Find where the given text appears and provide that cell's center as [x, y] coordinate. 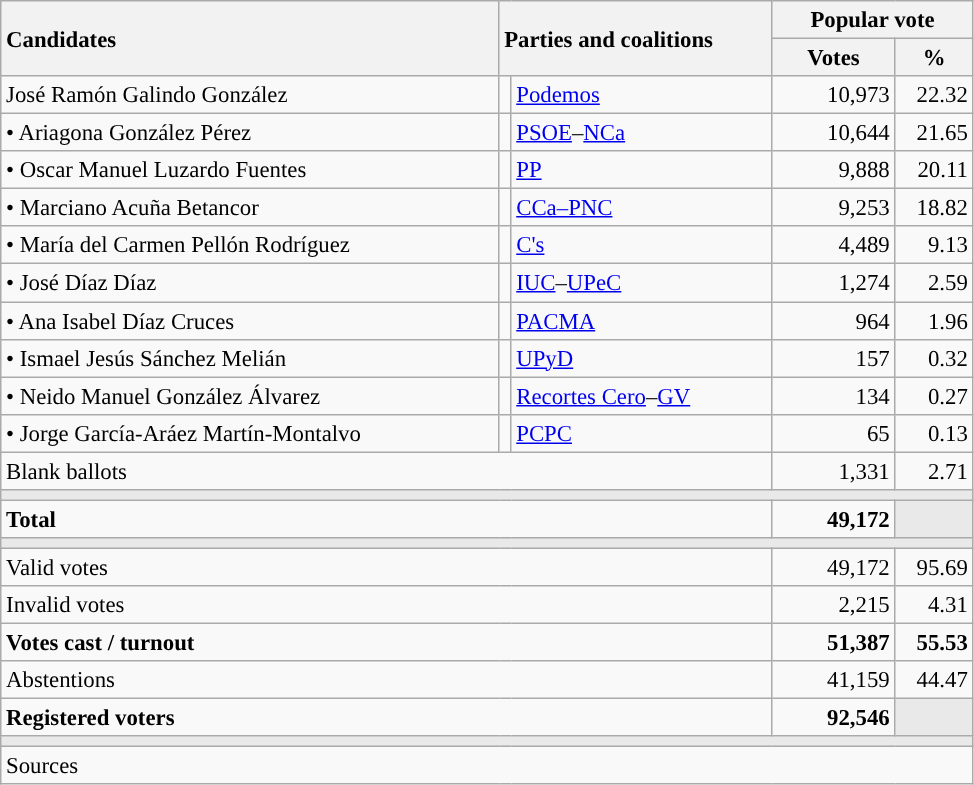
• Marciano Acuña Betancor [250, 208]
1,274 [834, 283]
Recortes Cero–GV [642, 396]
4.31 [934, 605]
PP [642, 170]
PSOE–NCa [642, 133]
PCPC [642, 433]
• María del Carmen Pellón Rodríguez [250, 245]
1,331 [834, 471]
0.13 [934, 433]
92,546 [834, 718]
UPyD [642, 358]
18.82 [934, 208]
0.32 [934, 358]
Invalid votes [386, 605]
20.11 [934, 170]
10,973 [834, 95]
9,253 [834, 208]
% [934, 58]
Votes cast / turnout [386, 643]
• Ariagona González Pérez [250, 133]
• Ismael Jesús Sánchez Melián [250, 358]
• José Díaz Díaz [250, 283]
65 [834, 433]
2.59 [934, 283]
IUC–UPeC [642, 283]
Valid votes [386, 567]
• Oscar Manuel Luzardo Fuentes [250, 170]
55.53 [934, 643]
2,215 [834, 605]
Blank ballots [386, 471]
21.65 [934, 133]
C's [642, 245]
9,888 [834, 170]
51,387 [834, 643]
10,644 [834, 133]
Abstentions [386, 680]
Votes [834, 58]
Parties and coalitions [636, 38]
Total [386, 519]
Registered voters [386, 718]
• Ana Isabel Díaz Cruces [250, 321]
9.13 [934, 245]
PACMA [642, 321]
Podemos [642, 95]
1.96 [934, 321]
44.47 [934, 680]
134 [834, 396]
Sources [487, 766]
41,159 [834, 680]
964 [834, 321]
José Ramón Galindo González [250, 95]
Popular vote [872, 20]
2.71 [934, 471]
• Jorge García-Aráez Martín-Montalvo [250, 433]
• Neido Manuel González Álvarez [250, 396]
22.32 [934, 95]
CCa–PNC [642, 208]
Candidates [250, 38]
4,489 [834, 245]
95.69 [934, 567]
0.27 [934, 396]
157 [834, 358]
